For the text-containing cell, return its midpoint in [X, Y] coordinate format. 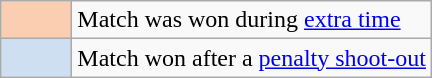
Match was won during extra time [252, 20]
Match won after a penalty shoot-out [252, 58]
